Pinpoint the cell where the given text exists, returning its [X, Y] midpoint coordinate. 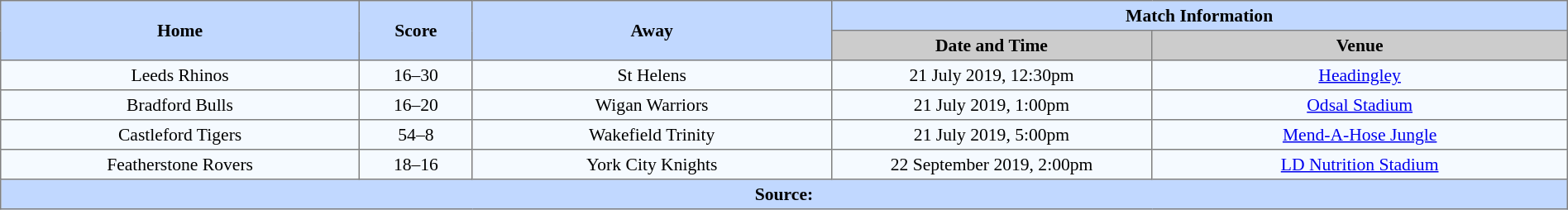
LD Nutrition Stadium [1360, 165]
22 September 2019, 2:00pm [992, 165]
18–16 [415, 165]
16–30 [415, 75]
Away [652, 31]
Date and Time [992, 45]
Source: [784, 194]
54–8 [415, 135]
Mend-A-Hose Jungle [1360, 135]
21 July 2019, 5:00pm [992, 135]
St Helens [652, 75]
Score [415, 31]
21 July 2019, 1:00pm [992, 105]
21 July 2019, 12:30pm [992, 75]
Odsal Stadium [1360, 105]
Featherstone Rovers [180, 165]
Wakefield Trinity [652, 135]
Match Information [1199, 16]
Castleford Tigers [180, 135]
Wigan Warriors [652, 105]
York City Knights [652, 165]
16–20 [415, 105]
Leeds Rhinos [180, 75]
Venue [1360, 45]
Bradford Bulls [180, 105]
Headingley [1360, 75]
Home [180, 31]
